For the text-containing cell, return its midpoint in [X, Y] coordinate format. 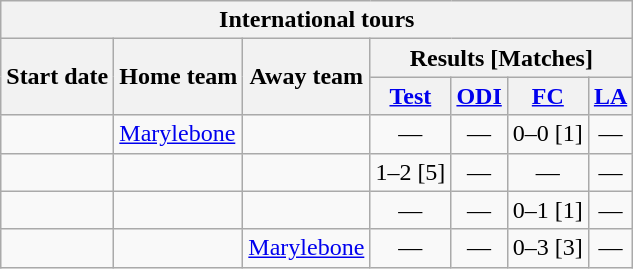
Start date [58, 77]
FC [548, 96]
Home team [178, 77]
0–3 [3] [548, 248]
Away team [306, 77]
0–0 [1] [548, 134]
Results [Matches] [502, 58]
LA [610, 96]
1–2 [5] [410, 172]
Test [410, 96]
ODI [479, 96]
0–1 [1] [548, 210]
International tours [317, 20]
